Scan for the cell matching the given text and deliver its [x, y] coordinate at center. 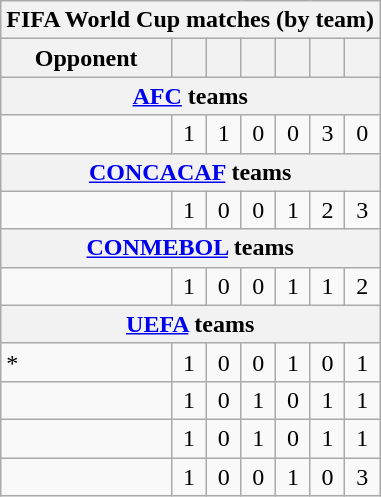
Opponent [86, 58]
UEFA teams [190, 324]
CONCACAF teams [190, 172]
FIFA World Cup matches (by team) [190, 20]
CONMEBOL teams [190, 248]
* [86, 362]
AFC teams [190, 96]
